Pinpoint the cell where the given text exists, returning its [X, Y] midpoint coordinate. 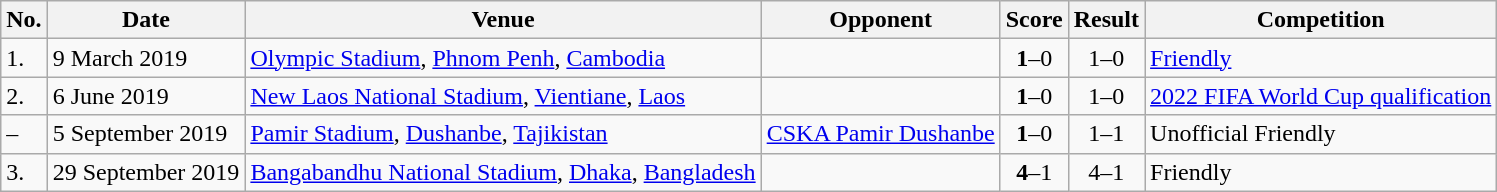
Score [1034, 20]
Olympic Stadium, Phnom Penh, Cambodia [503, 58]
1–1 [1106, 134]
6 June 2019 [146, 96]
5 September 2019 [146, 134]
29 September 2019 [146, 172]
Bangabandhu National Stadium, Dhaka, Bangladesh [503, 172]
2. [24, 96]
Unofficial Friendly [1321, 134]
CSKA Pamir Dushanbe [880, 134]
Opponent [880, 20]
Venue [503, 20]
Date [146, 20]
Competition [1321, 20]
9 March 2019 [146, 58]
3. [24, 172]
2022 FIFA World Cup qualification [1321, 96]
– [24, 134]
No. [24, 20]
Pamir Stadium, Dushanbe, Tajikistan [503, 134]
Result [1106, 20]
1. [24, 58]
New Laos National Stadium, Vientiane, Laos [503, 96]
